Determine the [x, y] coordinate at the center of the cell enclosing the given text.  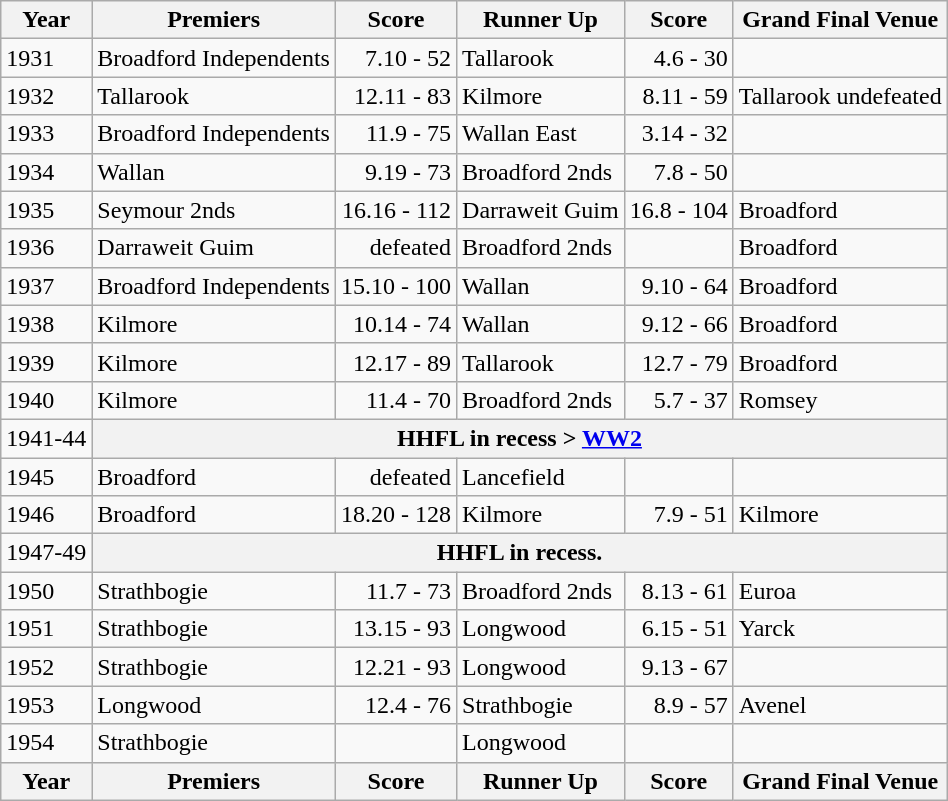
Romsey [840, 400]
4.6 - 30 [678, 58]
Euroa [840, 591]
Avenel [840, 705]
1953 [46, 705]
1945 [46, 477]
12.11 - 83 [396, 96]
11.9 - 75 [396, 134]
Tallarook undefeated [840, 96]
Lancefield [541, 477]
1935 [46, 210]
7.10 - 52 [396, 58]
1939 [46, 362]
16.16 - 112 [396, 210]
7.9 - 51 [678, 515]
Seymour 2nds [214, 210]
9.13 - 67 [678, 667]
18.20 - 128 [396, 515]
7.8 - 50 [678, 172]
1941-44 [46, 438]
16.8 - 104 [678, 210]
8.9 - 57 [678, 705]
1947-49 [46, 553]
5.7 - 37 [678, 400]
1951 [46, 629]
15.10 - 100 [396, 286]
6.15 - 51 [678, 629]
9.10 - 64 [678, 286]
Yarck [840, 629]
1954 [46, 743]
1950 [46, 591]
Wallan East [541, 134]
11.4 - 70 [396, 400]
1932 [46, 96]
8.11 - 59 [678, 96]
1931 [46, 58]
12.21 - 93 [396, 667]
12.7 - 79 [678, 362]
13.15 - 93 [396, 629]
12.4 - 76 [396, 705]
1936 [46, 248]
1937 [46, 286]
1946 [46, 515]
9.19 - 73 [396, 172]
1952 [46, 667]
HHFL in recess > WW2 [520, 438]
1934 [46, 172]
HHFL in recess. [520, 553]
1933 [46, 134]
9.12 - 66 [678, 324]
8.13 - 61 [678, 591]
3.14 - 32 [678, 134]
1938 [46, 324]
11.7 - 73 [396, 591]
12.17 - 89 [396, 362]
10.14 - 74 [396, 324]
1940 [46, 400]
